Capture the cell that displays the provided text and extract its (X, Y) central coordinate. 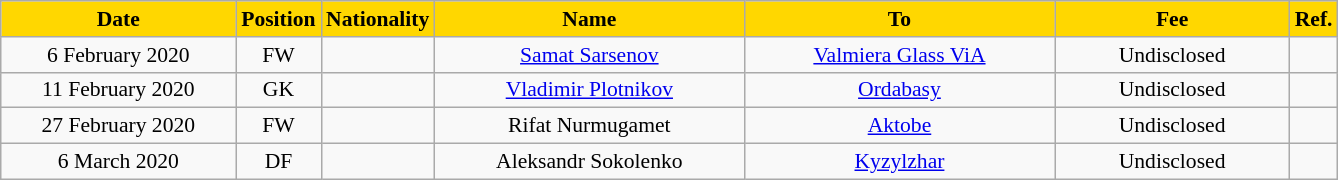
Kyzylzhar (899, 162)
Rifat Nurmugamet (589, 126)
Nationality (378, 19)
Vladimir Plotnikov (589, 90)
Ordabasy (899, 90)
Samat Sarsenov (589, 55)
27 February 2020 (118, 126)
To (899, 19)
6 February 2020 (118, 55)
Position (278, 19)
6 March 2020 (118, 162)
Ref. (1314, 19)
Name (589, 19)
Fee (1172, 19)
11 February 2020 (118, 90)
Valmiera Glass ViA (899, 55)
Aktobe (899, 126)
Aleksandr Sokolenko (589, 162)
DF (278, 162)
Date (118, 19)
GK (278, 90)
